Determine the (x, y) coordinate at the center of the cell enclosing the given text.  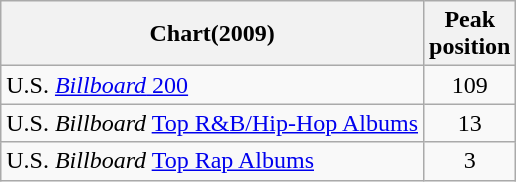
U.S. Billboard Top R&B/Hip-Hop Albums (212, 123)
109 (470, 85)
U.S. Billboard 200 (212, 85)
U.S. Billboard Top Rap Albums (212, 161)
3 (470, 161)
Peakposition (470, 34)
13 (470, 123)
Chart(2009) (212, 34)
